Detect which cell encompasses the target text, then output its [x, y] center coordinate. 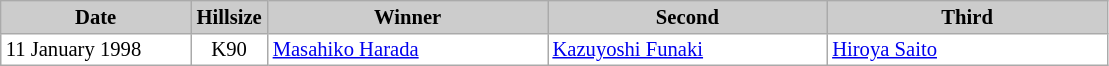
Hiroya Saito [967, 49]
K90 [228, 49]
Masahiko Harada [408, 49]
11 January 1998 [96, 49]
Kazuyoshi Funaki [688, 49]
Date [96, 16]
Winner [408, 16]
Hillsize [228, 16]
Second [688, 16]
Third [967, 16]
